Return the (X, Y) coordinate for the center point of the cell that contains the specified text.  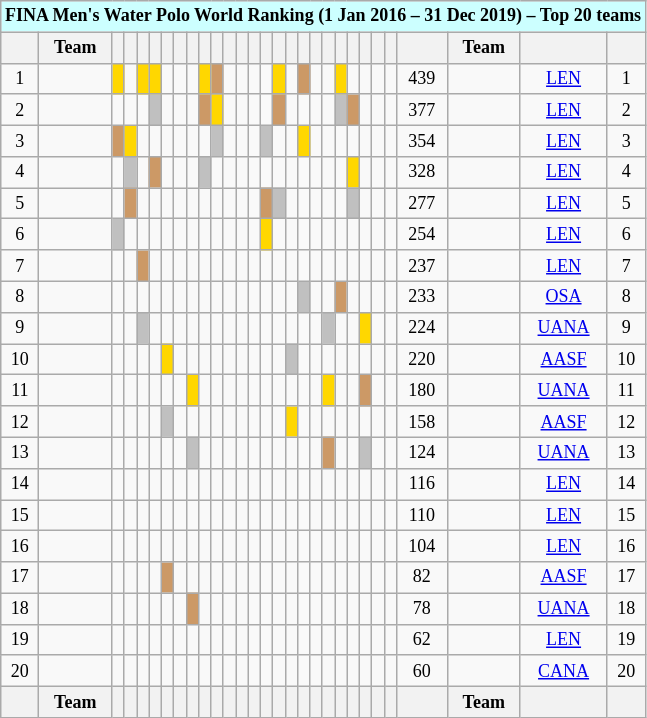
124 (422, 452)
377 (422, 110)
FINA Men's Water Polo World Ranking (1 Jan 2016 – 31 Dec 2019) – Top 20 teams (324, 16)
237 (422, 266)
116 (422, 484)
82 (422, 578)
277 (422, 204)
439 (422, 78)
60 (422, 670)
254 (422, 234)
OSA (564, 296)
233 (422, 296)
328 (422, 172)
104 (422, 546)
62 (422, 640)
180 (422, 390)
110 (422, 516)
158 (422, 422)
354 (422, 140)
CANA (564, 670)
224 (422, 328)
220 (422, 360)
78 (422, 608)
